Capture the cell that displays the provided text and extract its (x, y) central coordinate. 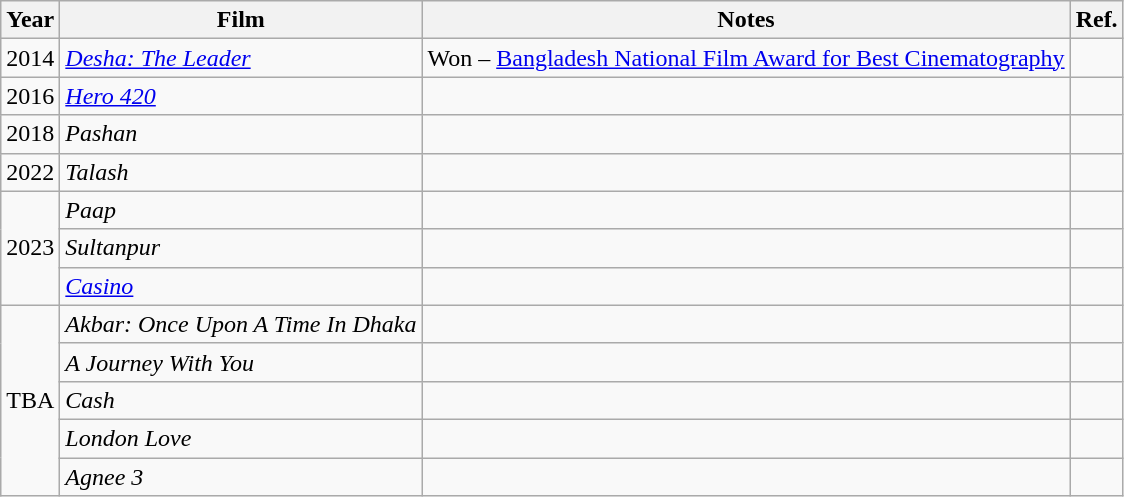
Won – Bangladesh National Film Award for Best Cinematography (746, 58)
Film (241, 20)
Casino (241, 286)
Agnee 3 (241, 477)
Year (30, 20)
2023 (30, 248)
Cash (241, 400)
Notes (746, 20)
Talash (241, 172)
Desha: The Leader (241, 58)
London Love (241, 438)
Ref. (1096, 20)
Pashan (241, 134)
2022 (30, 172)
Akbar: Once Upon A Time In Dhaka (241, 324)
2014 (30, 58)
2016 (30, 96)
Paap (241, 210)
TBA (30, 400)
Hero 420 (241, 96)
2018 (30, 134)
A Journey With You (241, 362)
Sultanpur (241, 248)
